From the cell containing the given text, extract its center point as (x, y) coordinate. 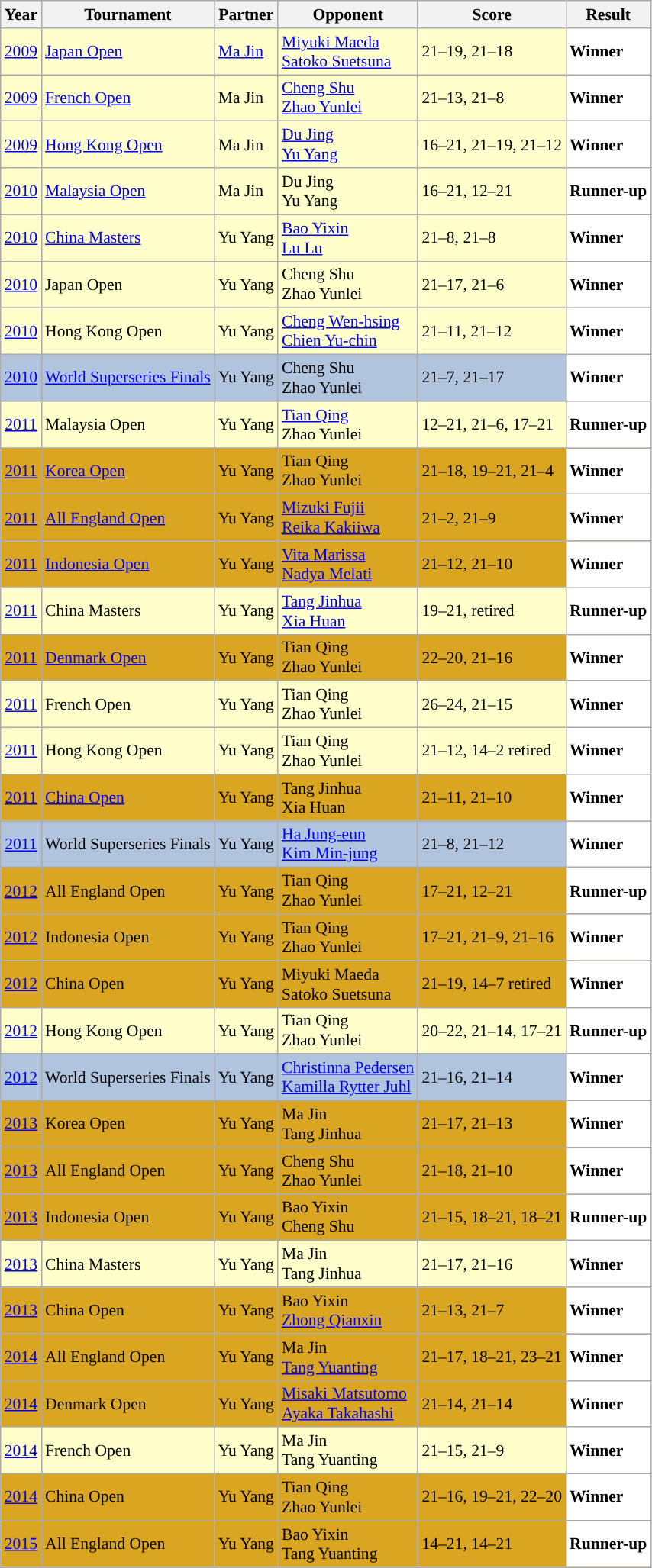
22–20, 21–16 (492, 658)
21–16, 21–14 (492, 1077)
17–21, 21–9, 21–16 (492, 937)
19–21, retired (492, 610)
Opponent (348, 14)
Year (21, 14)
12–21, 21–6, 17–21 (492, 424)
21–2, 21–9 (492, 517)
21–7, 21–17 (492, 378)
21–15, 18–21, 18–21 (492, 1218)
21–11, 21–12 (492, 331)
17–21, 12–21 (492, 891)
16–21, 12–21 (492, 191)
21–12, 21–10 (492, 565)
Cheng Wen-hsing Chien Yu-chin (348, 331)
Ha Jung-eun Kim Min-jung (348, 844)
Bao Yixin Tang Yuanting (348, 1544)
Mizuki Fujii Reika Kakiiwa (348, 517)
Bao Yixin Cheng Shu (348, 1218)
21–17, 21–13 (492, 1125)
Bao Yixin Lu Lu (348, 238)
21–11, 21–10 (492, 798)
21–8, 21–12 (492, 844)
21–17, 21–6 (492, 284)
21–17, 18–21, 23–21 (492, 1357)
21–19, 21–18 (492, 52)
Result (608, 14)
21–8, 21–8 (492, 238)
26–24, 21–15 (492, 705)
21–18, 19–21, 21–4 (492, 472)
Score (492, 14)
21–17, 21–16 (492, 1264)
Tournament (128, 14)
21–18, 21–10 (492, 1170)
16–21, 21–19, 21–12 (492, 145)
21–15, 21–9 (492, 1451)
Vita Marissa Nadya Melati (348, 565)
21–13, 21–7 (492, 1311)
Misaki Matsutomo Ayaka Takahashi (348, 1404)
21–16, 19–21, 22–20 (492, 1497)
21–13, 21–8 (492, 98)
21–12, 14–2 retired (492, 751)
14–21, 14–21 (492, 1544)
Christinna Pedersen Kamilla Rytter Juhl (348, 1077)
21–19, 14–7 retired (492, 984)
20–22, 21–14, 17–21 (492, 1030)
Partner (246, 14)
2015 (21, 1544)
21–14, 21–14 (492, 1404)
Bao Yixin Zhong Qianxin (348, 1311)
